Search for the cell housing the specified text and yield its (x, y) center coordinate. 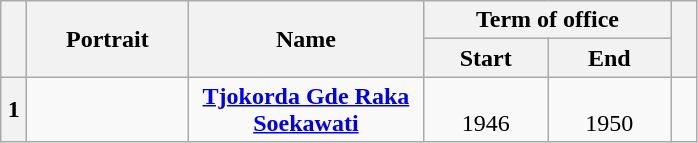
Tjokorda Gde Raka Soekawati (306, 110)
1950 (610, 110)
Term of office (548, 20)
End (610, 58)
1 (14, 110)
Portrait (108, 39)
Name (306, 39)
1946 (486, 110)
Start (486, 58)
